Locate the cell with the specified text and output its [X, Y] center coordinate. 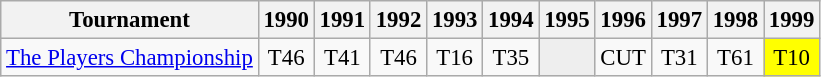
1998 [735, 20]
1990 [286, 20]
T31 [679, 58]
1996 [623, 20]
T16 [455, 58]
The Players Championship [130, 58]
Tournament [130, 20]
1993 [455, 20]
1999 [792, 20]
CUT [623, 58]
1992 [398, 20]
1995 [567, 20]
1991 [342, 20]
T10 [792, 58]
T41 [342, 58]
T61 [735, 58]
1994 [511, 20]
1997 [679, 20]
T35 [511, 58]
